Detect which cell encompasses the target text, then output its (X, Y) center coordinate. 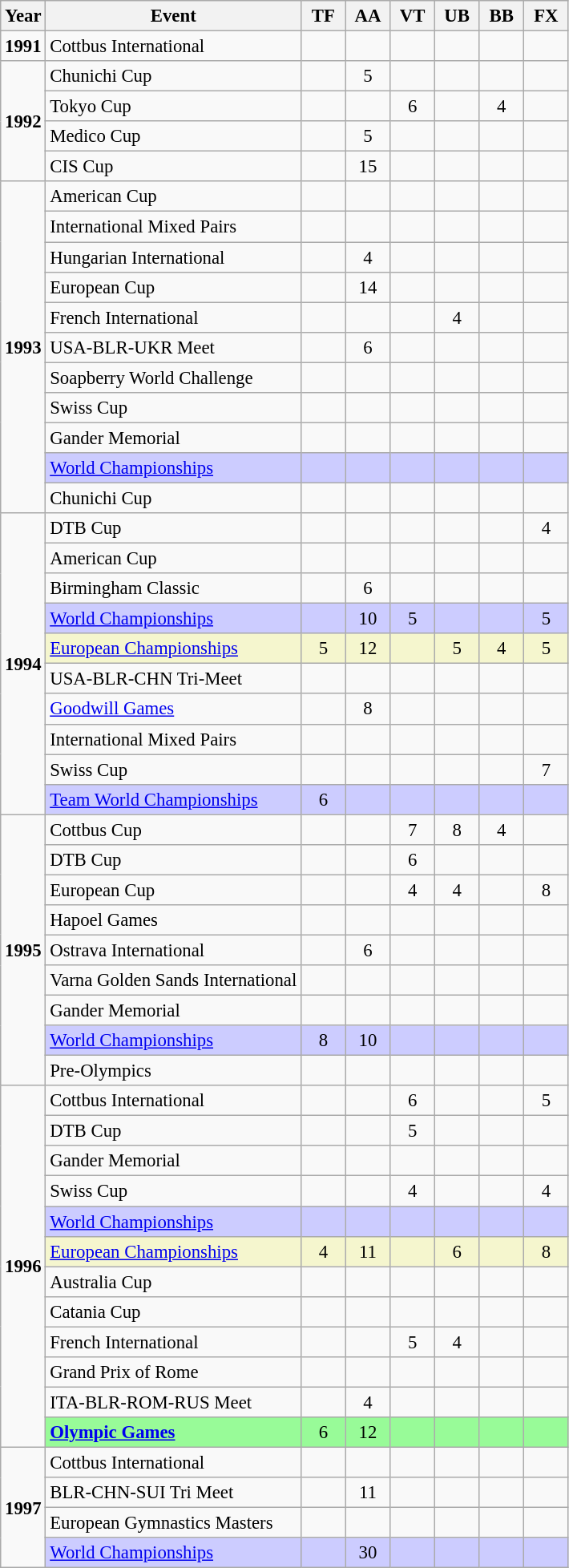
Varna Golden Sands International (173, 980)
Hapoel Games (173, 920)
30 (368, 1553)
1997 (23, 1507)
ITA-BLR-ROM-RUS Meet (173, 1402)
1993 (23, 347)
14 (368, 287)
Event (173, 16)
Medico Cup (173, 136)
Cottbus Cup (173, 830)
1995 (23, 950)
VT (413, 16)
Soapberry World Challenge (173, 378)
Ostrava International (173, 950)
BLR-CHN-SUI Tri Meet (173, 1493)
1992 (23, 121)
USA-BLR-UKR Meet (173, 347)
Australia Cup (173, 1282)
Olympic Games (173, 1433)
Tokyo Cup (173, 107)
USA-BLR-CHN Tri-Meet (173, 679)
Pre-Olympics (173, 1071)
15 (368, 167)
1991 (23, 46)
European Gymnastics Masters (173, 1523)
Hungarian International (173, 257)
Birmingham Classic (173, 588)
Team World Championships (173, 799)
Catania Cup (173, 1311)
TF (324, 16)
UB (457, 16)
FX (547, 16)
Grand Prix of Rome (173, 1372)
1996 (23, 1267)
CIS Cup (173, 167)
1994 (23, 664)
Goodwill Games (173, 709)
AA (368, 16)
Year (23, 16)
BB (502, 16)
